Determine the [x, y] coordinate at the center of the cell enclosing the given text.  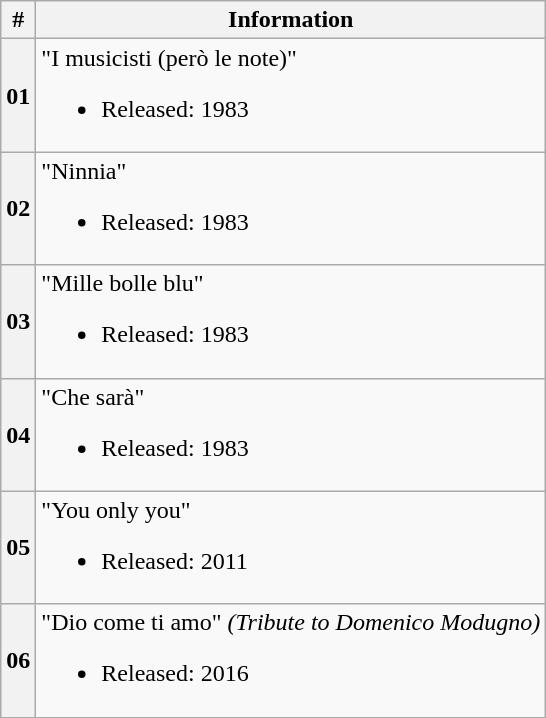
01 [18, 96]
"Dio come ti amo" (Tribute to Domenico Modugno)Released: 2016 [291, 660]
06 [18, 660]
04 [18, 434]
05 [18, 548]
"I musicisti (però le note)"Released: 1983 [291, 96]
"Che sarà"Released: 1983 [291, 434]
# [18, 20]
"Mille bolle blu"Released: 1983 [291, 322]
"You only you"Released: 2011 [291, 548]
Information [291, 20]
"Ninnia"Released: 1983 [291, 208]
03 [18, 322]
02 [18, 208]
